Determine the [x, y] coordinate at the center of the cell enclosing the given text.  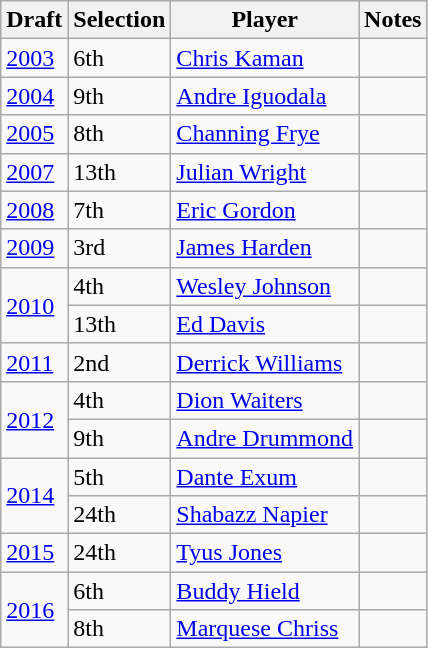
2007 [34, 172]
James Harden [265, 248]
7th [120, 210]
Dion Waiters [265, 400]
Marquese Chriss [265, 629]
Channing Frye [265, 134]
2012 [34, 419]
Shabazz Napier [265, 515]
Derrick Williams [265, 362]
2016 [34, 610]
2009 [34, 248]
2004 [34, 96]
Dante Exum [265, 477]
Andre Drummond [265, 438]
2008 [34, 210]
2015 [34, 553]
Andre Iguodala [265, 96]
Julian Wright [265, 172]
2003 [34, 58]
5th [120, 477]
3rd [120, 248]
2011 [34, 362]
2005 [34, 134]
Notes [393, 20]
Draft [34, 20]
Ed Davis [265, 324]
Wesley Johnson [265, 286]
Chris Kaman [265, 58]
Buddy Hield [265, 591]
2014 [34, 496]
2010 [34, 305]
Player [265, 20]
Tyus Jones [265, 553]
2nd [120, 362]
Selection [120, 20]
Eric Gordon [265, 210]
